Search for the cell housing the specified text and yield its (x, y) center coordinate. 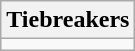
Tiebreakers (68, 20)
